Return (x, y) of the center of cell containing provided text 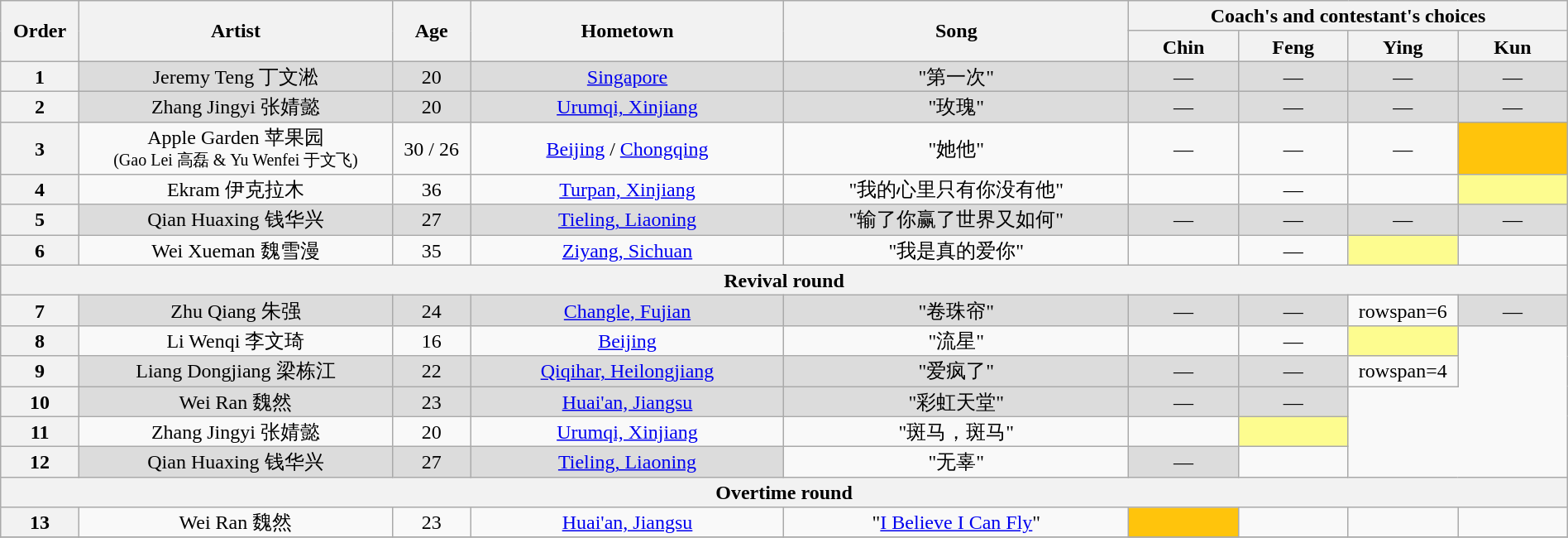
5 (40, 220)
Zhu Qiang 朱强 (235, 311)
"玫瑰" (956, 106)
Song (956, 31)
22 (432, 371)
"爱疯了" (956, 371)
Revival round (784, 280)
Apple Garden 苹果园(Gao Lei 高磊 & Yu Wenfei 于文飞) (235, 148)
rowspan=4 (1403, 371)
Li Wenqi 李文琦 (235, 341)
Ziyang, Sichuan (627, 250)
"卷珠帘" (956, 311)
"无辜" (956, 462)
"我的心里只有你没有他" (956, 190)
Ying (1403, 46)
24 (432, 311)
Kun (1513, 46)
6 (40, 250)
"斑马，斑马" (956, 432)
2 (40, 106)
"I Believe I Can Fly" (956, 523)
30 / 26 (432, 148)
Beijing / Chongqing (627, 148)
"输了你赢了世界又如何" (956, 220)
"彩虹天堂" (956, 401)
10 (40, 401)
"我是真的爱你" (956, 250)
Liang Dongjiang 梁栋江 (235, 371)
11 (40, 432)
36 (432, 190)
3 (40, 148)
Order (40, 31)
"她他" (956, 148)
Age (432, 31)
4 (40, 190)
Overtime round (784, 492)
13 (40, 523)
"流星" (956, 341)
12 (40, 462)
Beijing (627, 341)
Changle, Fujian (627, 311)
rowspan=6 (1403, 311)
9 (40, 371)
"第一次" (956, 76)
7 (40, 311)
Turpan, Xinjiang (627, 190)
Coach's and contestant's choices (1348, 17)
Wei Xueman 魏雪漫 (235, 250)
Jeremy Teng 丁文淞 (235, 76)
Ekram 伊克拉木 (235, 190)
Singapore (627, 76)
35 (432, 250)
Chin (1184, 46)
1 (40, 76)
16 (432, 341)
8 (40, 341)
Qiqihar, Heilongjiang (627, 371)
Artist (235, 31)
Feng (1293, 46)
Hometown (627, 31)
